Provide the (x, y) coordinate of the cell's center where the given text is located.  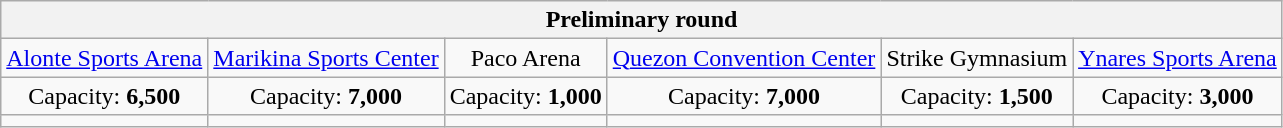
Marikina Sports Center (326, 58)
Preliminary round (642, 20)
Ynares Sports Arena (1178, 58)
Capacity: 6,500 (104, 96)
Paco Arena (526, 58)
Quezon Convention Center (744, 58)
Capacity: 3,000 (1178, 96)
Capacity: 1,000 (526, 96)
Capacity: 1,500 (977, 96)
Strike Gymnasium (977, 58)
Alonte Sports Arena (104, 58)
